Return [x, y] of the center of cell containing provided text 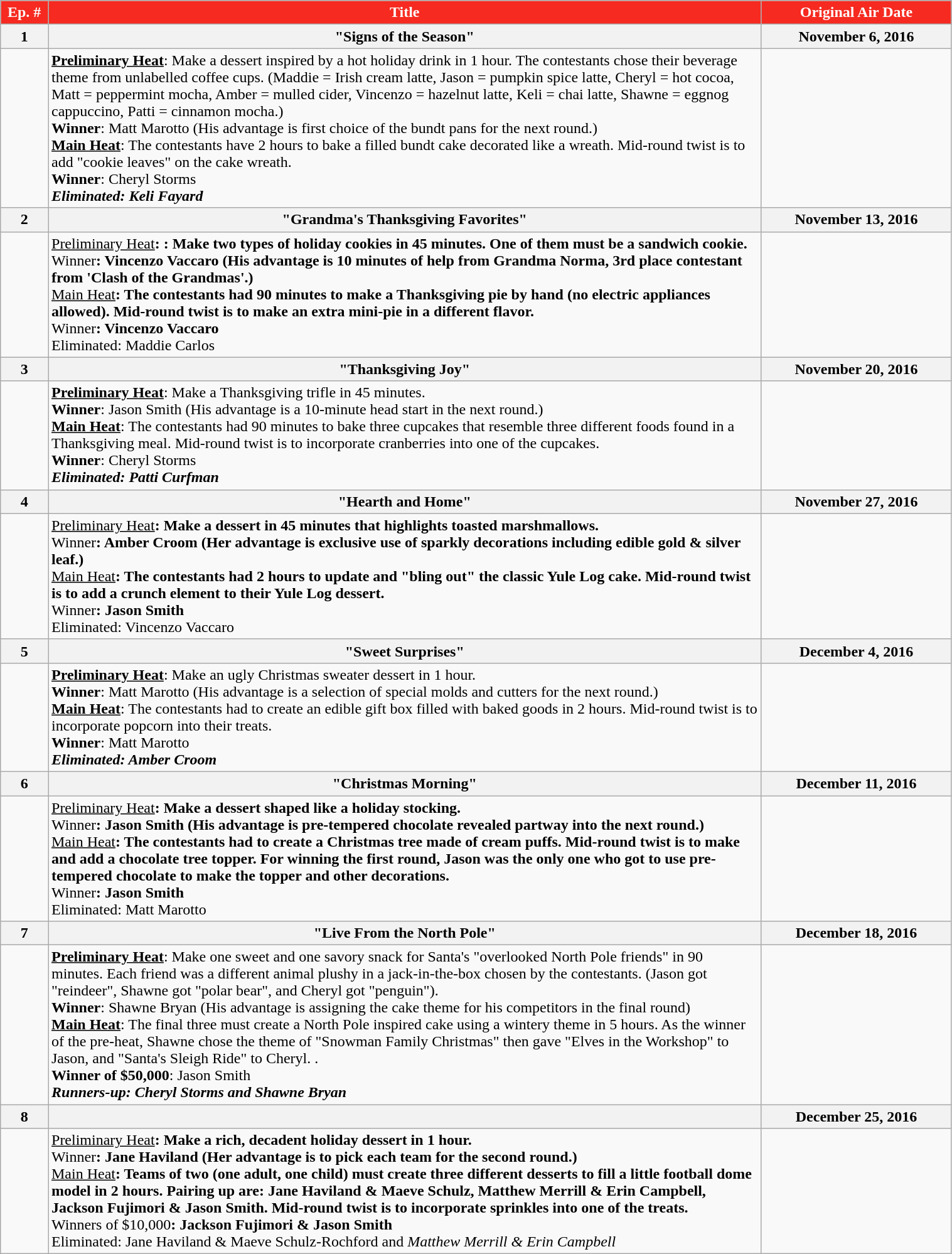
November 6, 2016 [856, 36]
"Signs of the Season" [404, 36]
2 [24, 220]
8 [24, 1117]
November 13, 2016 [856, 220]
December 18, 2016 [856, 933]
November 27, 2016 [856, 501]
December 11, 2016 [856, 783]
5 [24, 651]
"Hearth and Home" [404, 501]
"Sweet Surprises" [404, 651]
"Live From the North Pole" [404, 933]
December 25, 2016 [856, 1117]
6 [24, 783]
Ep. # [24, 13]
Original Air Date [856, 13]
"Grandma's Thanksgiving Favorites" [404, 220]
November 20, 2016 [856, 369]
3 [24, 369]
"Thanksgiving Joy" [404, 369]
December 4, 2016 [856, 651]
7 [24, 933]
1 [24, 36]
"Christmas Morning" [404, 783]
Title [404, 13]
4 [24, 501]
